Output the (X, Y) coordinate of the center of the cell containing the given text.  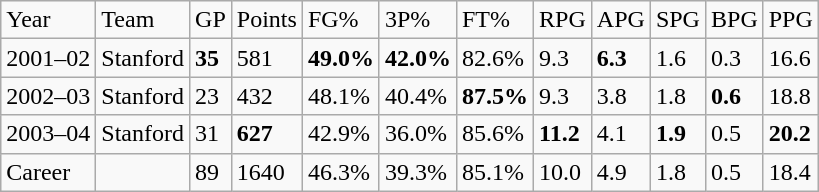
1.9 (678, 134)
20.2 (790, 134)
1640 (266, 172)
2003–04 (48, 134)
85.1% (494, 172)
42.9% (340, 134)
BPG (734, 20)
18.8 (790, 96)
49.0% (340, 58)
42.0% (418, 58)
APG (620, 20)
Points (266, 20)
4.9 (620, 172)
0.3 (734, 58)
18.4 (790, 172)
RPG (563, 20)
4.1 (620, 134)
2001–02 (48, 58)
35 (211, 58)
6.3 (620, 58)
46.3% (340, 172)
36.0% (418, 134)
10.0 (563, 172)
FG% (340, 20)
581 (266, 58)
2002–03 (48, 96)
432 (266, 96)
87.5% (494, 96)
39.3% (418, 172)
FT% (494, 20)
SPG (678, 20)
31 (211, 134)
85.6% (494, 134)
89 (211, 172)
PPG (790, 20)
16.6 (790, 58)
3.8 (620, 96)
Career (48, 172)
GP (211, 20)
40.4% (418, 96)
0.6 (734, 96)
11.2 (563, 134)
3P% (418, 20)
23 (211, 96)
Team (143, 20)
627 (266, 134)
1.6 (678, 58)
48.1% (340, 96)
82.6% (494, 58)
Year (48, 20)
